Locate the cell with the specified text and output its [x, y] center coordinate. 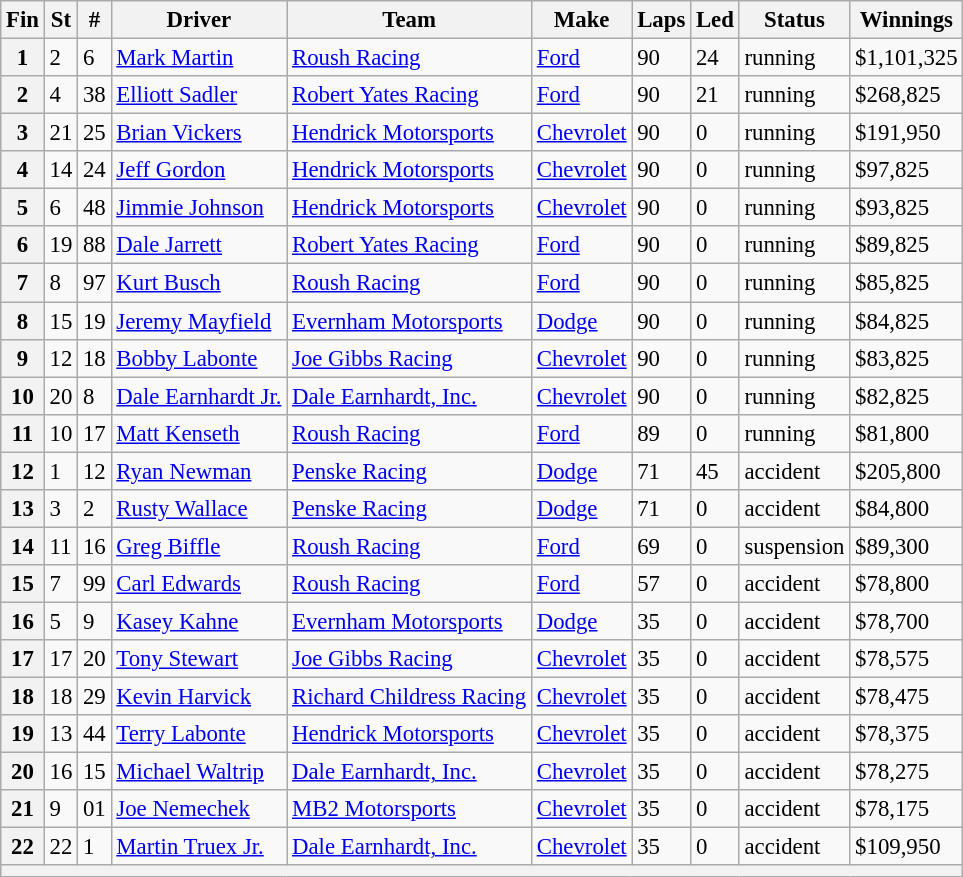
88 [94, 245]
Jeremy Mayfield [199, 321]
Kevin Harvick [199, 697]
Status [794, 20]
Bobby Labonte [199, 358]
Jeff Gordon [199, 170]
$78,275 [906, 772]
Dale Jarrett [199, 245]
$205,800 [906, 471]
$93,825 [906, 208]
29 [94, 697]
99 [94, 584]
Tony Stewart [199, 659]
44 [94, 734]
Kasey Kahne [199, 621]
St [60, 20]
$78,700 [906, 621]
$78,375 [906, 734]
Driver [199, 20]
$85,825 [906, 283]
45 [716, 471]
$78,800 [906, 584]
$89,825 [906, 245]
Led [716, 20]
Joe Nemechek [199, 809]
Winnings [906, 20]
$78,175 [906, 809]
$191,950 [906, 133]
$84,825 [906, 321]
25 [94, 133]
Laps [662, 20]
$89,300 [906, 546]
MB2 Motorsports [410, 809]
$109,950 [906, 847]
$83,825 [906, 358]
$82,825 [906, 396]
Team [410, 20]
69 [662, 546]
Fin [23, 20]
89 [662, 433]
$78,475 [906, 697]
Greg Biffle [199, 546]
Kurt Busch [199, 283]
Jimmie Johnson [199, 208]
Michael Waltrip [199, 772]
97 [94, 283]
Elliott Sadler [199, 95]
$1,101,325 [906, 58]
$97,825 [906, 170]
Carl Edwards [199, 584]
Matt Kenseth [199, 433]
$84,800 [906, 509]
Richard Childress Racing [410, 697]
38 [94, 95]
01 [94, 809]
Make [581, 20]
Terry Labonte [199, 734]
Rusty Wallace [199, 509]
Ryan Newman [199, 471]
Brian Vickers [199, 133]
Dale Earnhardt Jr. [199, 396]
$268,825 [906, 95]
Mark Martin [199, 58]
Martin Truex Jr. [199, 847]
48 [94, 208]
$81,800 [906, 433]
suspension [794, 546]
# [94, 20]
$78,575 [906, 659]
57 [662, 584]
